Determine the [X, Y] coordinate at the center of the cell enclosing the given text.  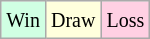
Win [24, 20]
Draw [72, 20]
Loss [126, 20]
